Provide the (x, y) coordinate of the cell's center where the given text is located.  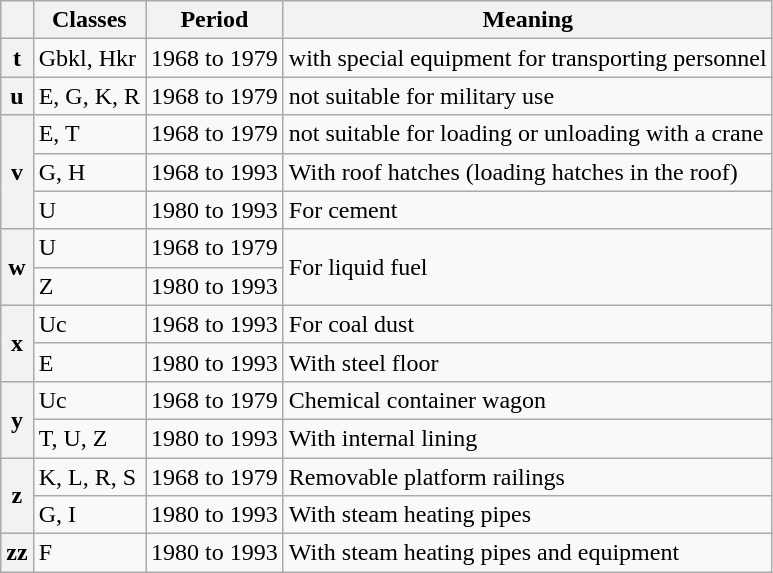
x (17, 343)
w (17, 267)
For coal dust (528, 324)
t (17, 58)
u (17, 96)
zz (17, 553)
v (17, 172)
With steam heating pipes and equipment (528, 553)
With internal lining (528, 438)
not suitable for military use (528, 96)
G, I (89, 515)
Meaning (528, 20)
with special equipment for transporting personnel (528, 58)
E, G, K, R (89, 96)
For cement (528, 210)
G, H (89, 172)
Gbkl, Hkr (89, 58)
With steam heating pipes (528, 515)
With roof hatches (loading hatches in the roof) (528, 172)
E (89, 362)
For liquid fuel (528, 267)
z (17, 496)
F (89, 553)
E, T (89, 134)
With steel floor (528, 362)
Removable platform railings (528, 477)
Classes (89, 20)
not suitable for loading or unloading with a crane (528, 134)
Chemical container wagon (528, 400)
Z (89, 286)
y (17, 419)
K, L, R, S (89, 477)
Period (215, 20)
T, U, Z (89, 438)
